Extract the [X, Y] coordinate from the center of the cell holding the provided text.  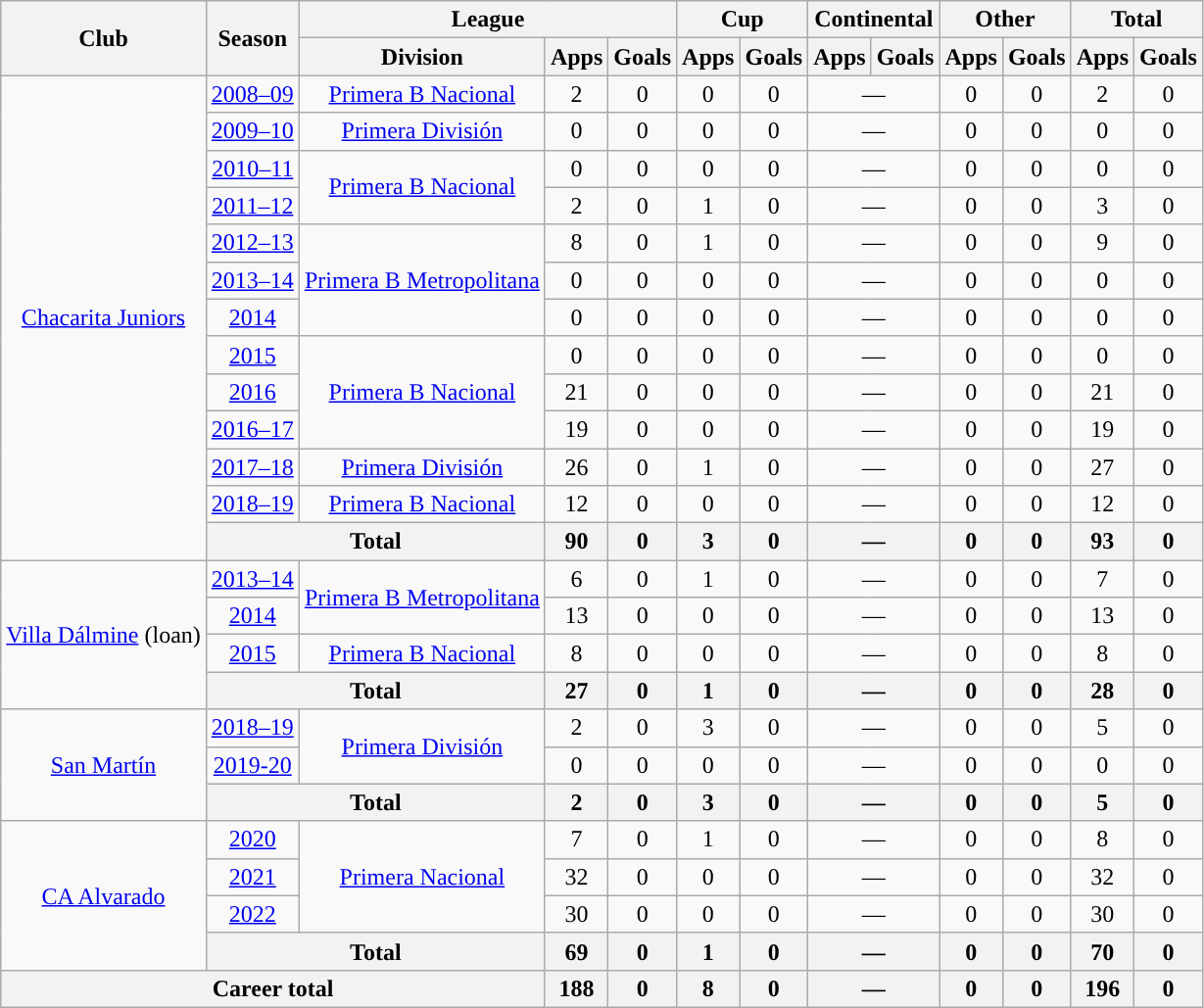
2017–18 [253, 467]
2016 [253, 392]
2019-20 [253, 765]
2009–10 [253, 131]
9 [1102, 243]
Primera Nacional [421, 877]
6 [576, 579]
69 [576, 951]
2010–11 [253, 168]
Chacarita Juniors [104, 317]
2012–13 [253, 243]
Season [253, 38]
2008–09 [253, 94]
Villa Dálmine (loan) [104, 635]
90 [576, 542]
CA Alvarado [104, 895]
Continental [874, 20]
2020 [253, 840]
2011–12 [253, 206]
Other [1005, 20]
2022 [253, 914]
2016–17 [253, 429]
Division [421, 57]
Club [104, 38]
26 [576, 467]
Career total [273, 988]
2021 [253, 877]
70 [1102, 951]
San Martín [104, 765]
Cup [743, 20]
28 [1102, 691]
League [488, 20]
196 [1102, 988]
188 [576, 988]
93 [1102, 542]
